Provide the (x, y) coordinate of the cell's center where the given text is located.  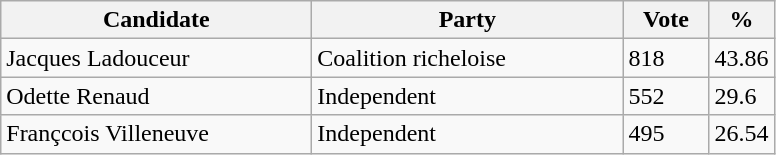
Françcois Villeneuve (156, 134)
495 (666, 134)
552 (666, 96)
26.54 (742, 134)
Vote (666, 20)
Coalition richeloise (468, 58)
43.86 (742, 58)
Party (468, 20)
% (742, 20)
Candidate (156, 20)
Jacques Ladouceur (156, 58)
29.6 (742, 96)
818 (666, 58)
Odette Renaud (156, 96)
